From the cell containing the given text, extract its center point as [X, Y] coordinate. 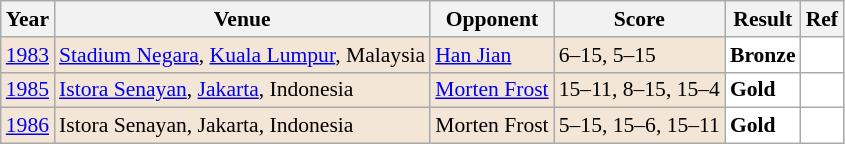
15–11, 8–15, 15–4 [640, 90]
1986 [28, 126]
6–15, 5–15 [640, 55]
Bronze [763, 55]
Venue [242, 19]
Han Jian [492, 55]
Score [640, 19]
Year [28, 19]
Result [763, 19]
1985 [28, 90]
Opponent [492, 19]
1983 [28, 55]
Stadium Negara, Kuala Lumpur, Malaysia [242, 55]
5–15, 15–6, 15–11 [640, 126]
Ref [822, 19]
